From the cell containing the given text, extract its center point as [x, y] coordinate. 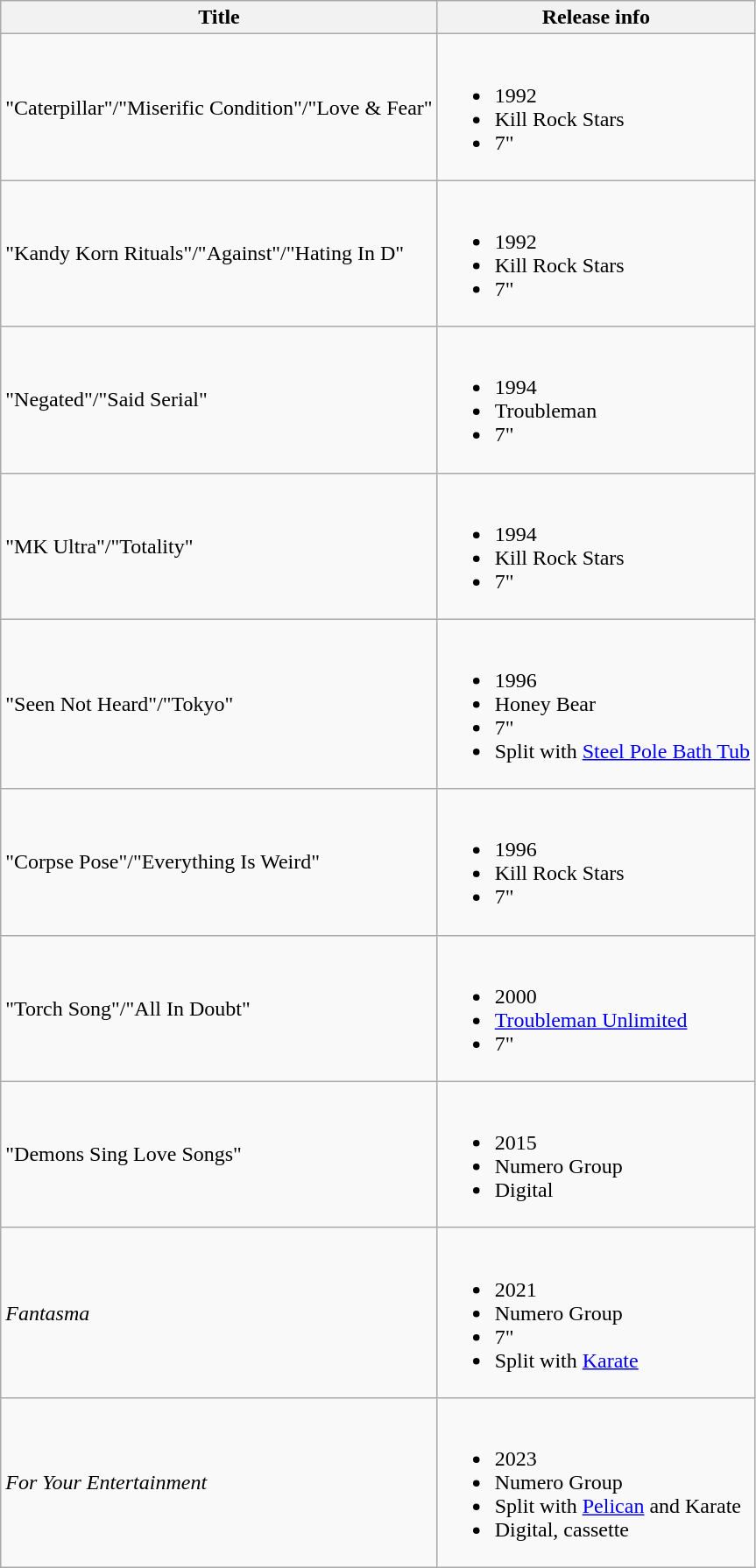
1996Honey Bear7"Split with Steel Pole Bath Tub [596, 704]
Title [219, 18]
"Seen Not Heard"/"Tokyo" [219, 704]
1994Kill Rock Stars7" [596, 546]
2000Troubleman Unlimited7" [596, 1009]
"Caterpillar"/"Miserific Condition"/"Love & Fear" [219, 107]
"Negated"/"Said Serial" [219, 399]
2021Numero Group7"Split with Karate [596, 1312]
"Demons Sing Love Songs" [219, 1154]
2015Numero GroupDigital [596, 1154]
1994Troubleman7" [596, 399]
"Corpse Pose"/"Everything Is Weird" [219, 861]
For Your Entertainment [219, 1482]
"Kandy Korn Rituals"/"Against"/"Hating In D" [219, 254]
"MK Ultra"/"Totality" [219, 546]
1996Kill Rock Stars7" [596, 861]
Release info [596, 18]
Fantasma [219, 1312]
"Torch Song"/"All In Doubt" [219, 1009]
2023Numero GroupSplit with Pelican and KarateDigital, cassette [596, 1482]
